Detect which cell encompasses the target text, then output its [X, Y] center coordinate. 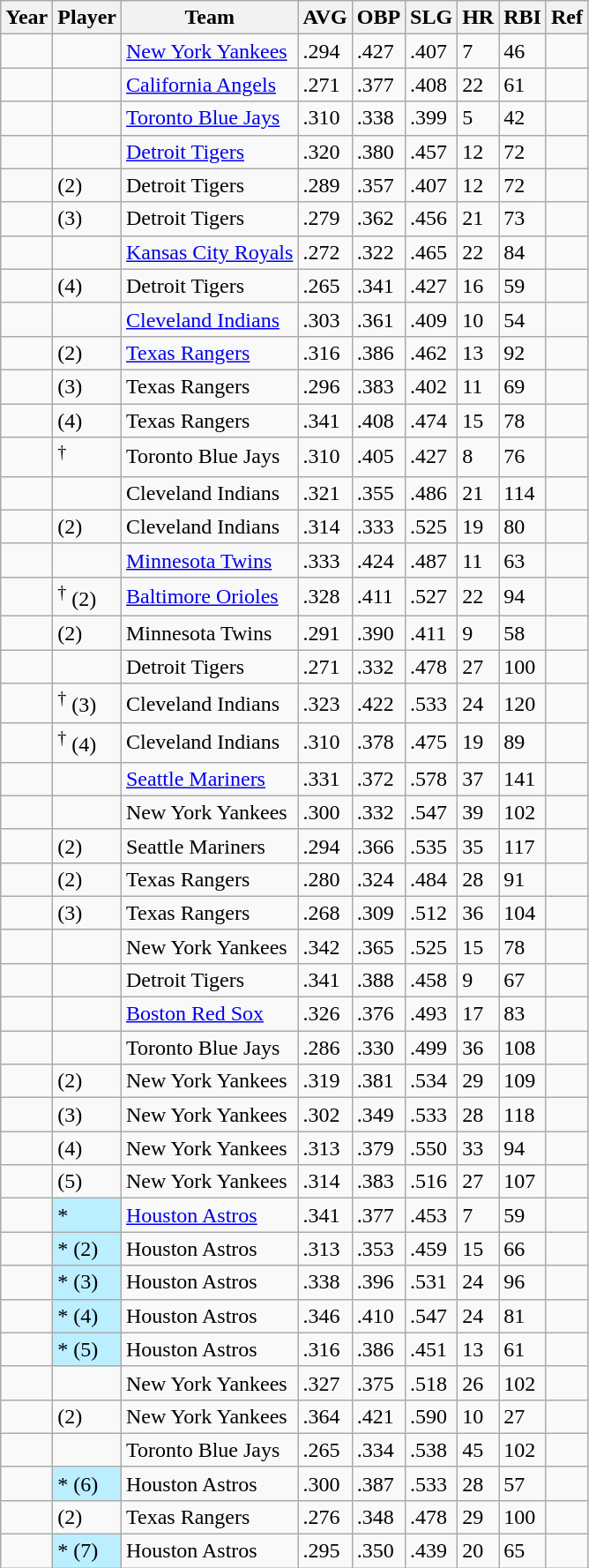
.376 [378, 1014]
.355 [378, 493]
83 [523, 1014]
.405 [378, 457]
120 [523, 704]
.296 [324, 386]
.493 [432, 1014]
.590 [432, 1416]
.409 [432, 319]
Boston Red Sox [209, 1014]
.324 [378, 879]
.527 [432, 596]
.361 [378, 319]
118 [523, 1115]
42 [523, 118]
104 [523, 913]
.330 [378, 1048]
.388 [378, 980]
.550 [432, 1148]
39 [478, 812]
.410 [378, 1316]
.362 [378, 219]
.326 [324, 1014]
57 [523, 1483]
.459 [432, 1249]
67 [523, 980]
† (2) [87, 596]
.538 [432, 1450]
.422 [378, 704]
Team [209, 18]
109 [523, 1081]
.328 [324, 596]
† [87, 457]
.516 [432, 1182]
.323 [324, 704]
Kansas City Royals [209, 252]
* (5) [87, 1349]
.327 [324, 1383]
.331 [324, 779]
84 [523, 252]
.289 [324, 185]
45 [478, 1450]
81 [523, 1316]
35 [478, 846]
8 [478, 457]
.291 [324, 633]
117 [523, 846]
.319 [324, 1081]
.349 [378, 1115]
.348 [378, 1517]
.387 [378, 1483]
.320 [324, 152]
107 [523, 1182]
5 [478, 118]
.456 [432, 219]
.458 [432, 980]
.342 [324, 946]
.453 [432, 1215]
.295 [324, 1551]
69 [523, 386]
16 [478, 286]
.534 [432, 1081]
114 [523, 493]
(5) [87, 1182]
.286 [324, 1048]
HR [478, 18]
Player [87, 18]
.484 [432, 879]
.366 [378, 846]
.578 [432, 779]
89 [523, 743]
17 [478, 1014]
.309 [378, 913]
.475 [432, 743]
54 [523, 319]
63 [523, 560]
.321 [324, 493]
* (4) [87, 1316]
.402 [432, 386]
† (3) [87, 704]
92 [523, 353]
Baltimore Orioles [209, 596]
.350 [378, 1551]
* (2) [87, 1249]
141 [523, 779]
.353 [378, 1249]
73 [523, 219]
66 [523, 1249]
.465 [432, 252]
* (6) [87, 1483]
33 [478, 1148]
.334 [378, 1450]
SLG [432, 18]
.279 [324, 219]
.474 [432, 421]
58 [523, 633]
.518 [432, 1383]
.531 [432, 1282]
.499 [432, 1048]
.390 [378, 633]
.268 [324, 913]
.487 [432, 560]
.357 [378, 185]
.512 [432, 913]
AVG [324, 18]
.322 [378, 252]
.346 [324, 1316]
.424 [378, 560]
.535 [432, 846]
26 [478, 1383]
.396 [378, 1282]
65 [523, 1551]
* (3) [87, 1282]
.364 [324, 1416]
46 [523, 51]
Year [26, 18]
.421 [378, 1416]
RBI [523, 18]
OBP [378, 18]
.303 [324, 319]
.462 [432, 353]
.381 [378, 1081]
.280 [324, 879]
20 [478, 1551]
108 [523, 1048]
.372 [378, 779]
.451 [432, 1349]
37 [478, 779]
.272 [324, 252]
76 [523, 457]
.365 [378, 946]
Ref [566, 18]
.486 [432, 493]
.375 [378, 1383]
† (4) [87, 743]
* [87, 1215]
96 [523, 1282]
California Angels [209, 85]
91 [523, 879]
.379 [378, 1148]
* (7) [87, 1551]
.380 [378, 152]
.302 [324, 1115]
.276 [324, 1517]
.457 [432, 152]
.378 [378, 743]
.399 [432, 118]
.439 [432, 1551]
80 [523, 526]
